Locate the cell with the specified text and output its (x, y) center coordinate. 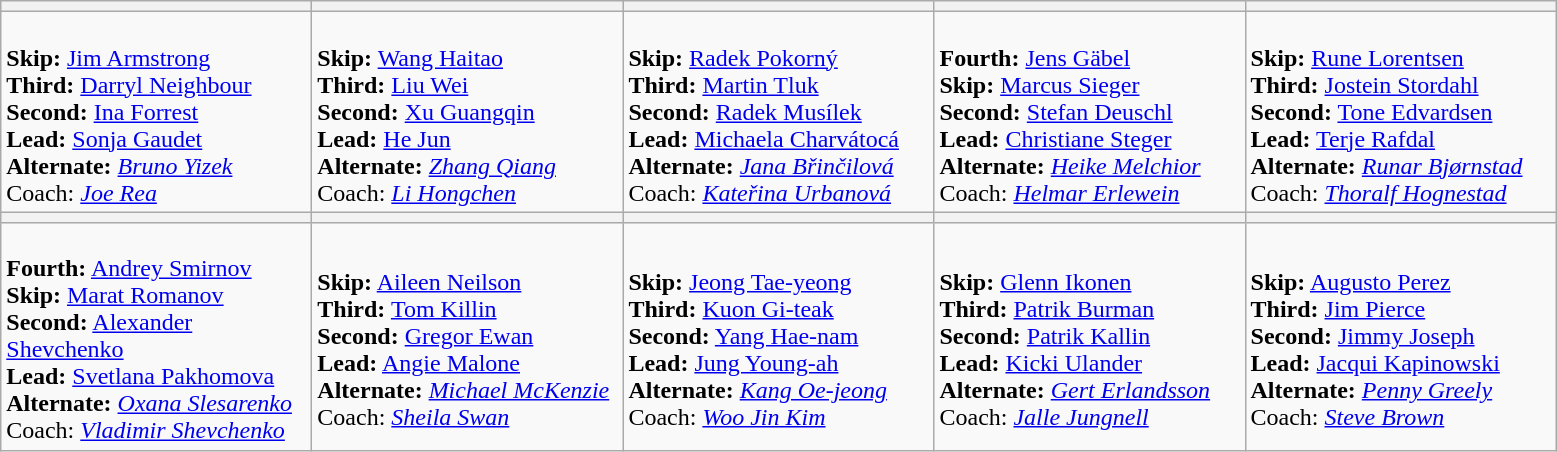
Skip: Augusto Perez Third: Jim Pierce Second: Jimmy Joseph Lead: Jacqui Kapinowski Alternate: Penny Greely Coach: Steve Brown (1400, 336)
Fourth: Jens Gäbel Skip: Marcus Sieger Second: Stefan Deuschl Lead: Christiane Steger Alternate: Heike Melchior Coach: Helmar Erlewein (1090, 112)
Skip: Radek Pokorný Third: Martin Tluk Second: Radek Musílek Lead: Michaela Charvátocá Alternate: Jana Břinčilová Coach: Kateřina Urbanová (778, 112)
Skip: Wang Haitao Third: Liu Wei Second: Xu Guangqin Lead: He Jun Alternate: Zhang Qiang Coach: Li Hongchen (468, 112)
Skip: Rune Lorentsen Third: Jostein Stordahl Second: Tone Edvardsen Lead: Terje Rafdal Alternate: Runar Bjørnstad Coach: Thoralf Hognestad (1400, 112)
Skip: Glenn Ikonen Third: Patrik Burman Second: Patrik Kallin Lead: Kicki Ulander Alternate: Gert Erlandsson Coach: Jalle Jungnell (1090, 336)
Skip: Jim Armstrong Third: Darryl Neighbour Second: Ina Forrest Lead: Sonja Gaudet Alternate: Bruno Yizek Coach: Joe Rea (156, 112)
Skip: Jeong Tae-yeong Third: Kuon Gi-teak Second: Yang Hae-nam Lead: Jung Young-ah Alternate: Kang Oe-jeong Coach: Woo Jin Kim (778, 336)
Skip: Aileen Neilson Third: Tom Killin Second: Gregor Ewan Lead: Angie Malone Alternate: Michael McKenzie Coach: Sheila Swan (468, 336)
